Return (x, y) of the center of cell containing provided text 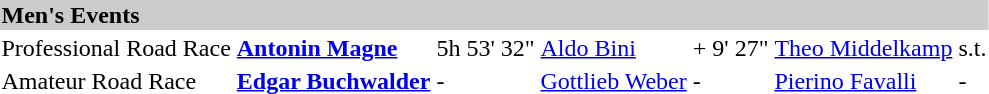
s.t. (972, 48)
Professional Road Race (116, 48)
Men's Events (494, 15)
Theo Middelkamp (864, 48)
Aldo Bini (614, 48)
+ 9' 27" (730, 48)
Antonin Magne (334, 48)
5h 53' 32" (486, 48)
